Output the (x, y) coordinate of the center of the cell containing the given text.  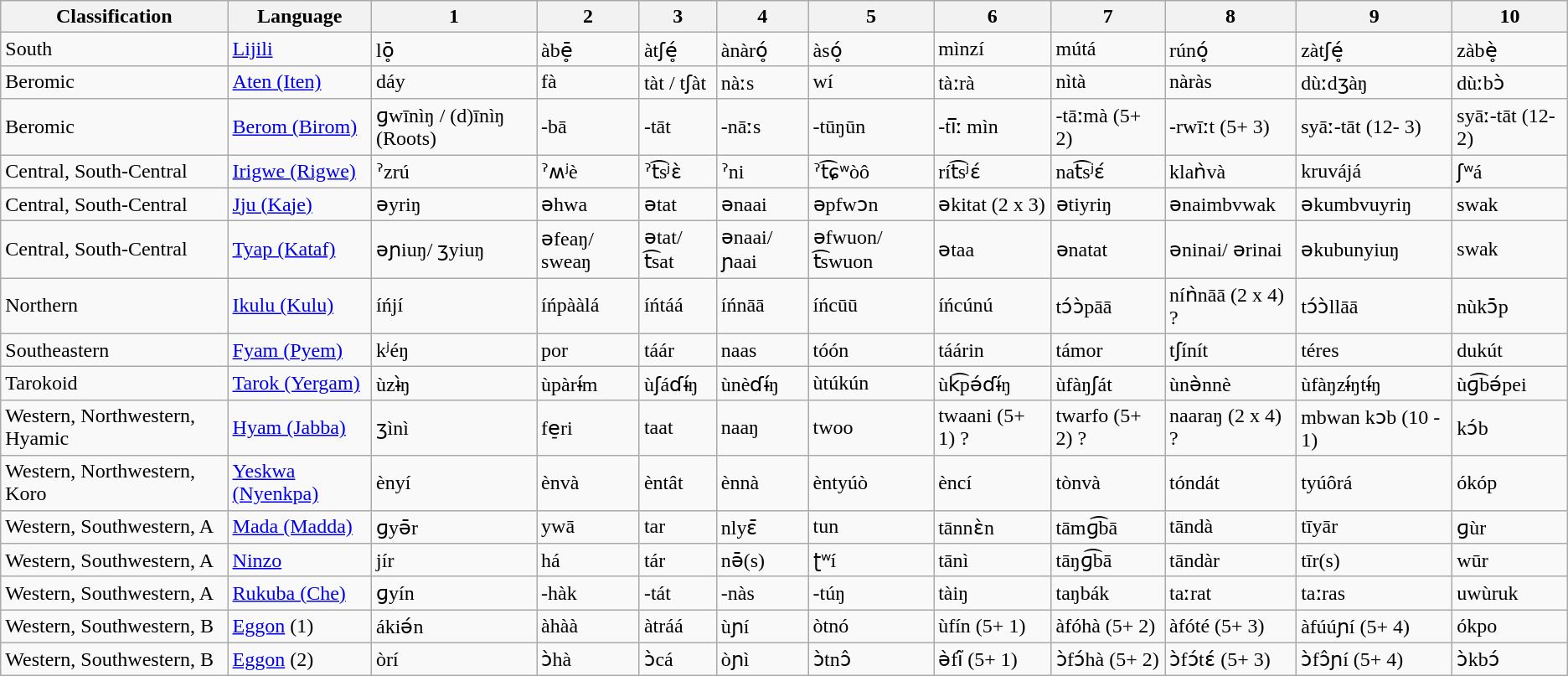
ətiyriŋ (1108, 204)
ənatat (1108, 250)
ywā (588, 527)
há (588, 560)
táár (678, 350)
fe̠ri (588, 427)
ˀt͡sʲɛ̀ (678, 171)
əfwuon/ t͡swuon (871, 250)
tɔ́ɔ̀pāā (1108, 307)
àtʃé̥ (678, 49)
ʈʷí (871, 560)
nat͡sʲɛ́ (1108, 171)
tāndàr (1231, 560)
àfóté (5+ 3) (1231, 627)
naaŋ (762, 427)
əkitat (2 x 3) (993, 204)
íńtáá (678, 307)
ənaai/ ɲaai (762, 250)
ˀzrú (454, 171)
-tāːmà (5+ 2) (1108, 127)
rúnó̥ (1231, 49)
tʃínít (1231, 350)
10 (1509, 17)
jír (454, 560)
ˀni (762, 171)
ùʃáɗɨ́ŋ (678, 384)
Eggon (2) (300, 659)
òɲì (762, 659)
ènvà (588, 482)
klaǹvà (1231, 171)
7 (1108, 17)
íńnāā (762, 307)
əninai/ ərinai (1231, 250)
-hàk (588, 593)
ɔ̀cá (678, 659)
Fyam (Pyem) (300, 350)
kʲéŋ (454, 350)
Tarokoid (114, 384)
àbē̥ (588, 49)
8 (1231, 17)
dukút (1509, 350)
ɔ̀tnɔ̂ (871, 659)
əyriŋ (454, 204)
ùɡ͡bə́pei (1509, 384)
-nàs (762, 593)
nìtà (1108, 82)
Ninzo (300, 560)
-nāːs (762, 127)
tàiŋ (993, 593)
àtráá (678, 627)
tóón (871, 350)
ɡyə̄r (454, 527)
Classification (114, 17)
tīr(s) (1375, 560)
syāː-tāt (12- 3) (1375, 127)
ùfàŋʃát (1108, 384)
tar (678, 527)
uwùruk (1509, 593)
íńcūū (871, 307)
nlyɛ̄ (762, 527)
twarfo (5+ 2) ? (1108, 427)
əɲiuŋ/ ʒyiuŋ (454, 250)
-bā (588, 127)
-túŋ (871, 593)
Lijili (300, 49)
Language (300, 17)
kɔ́b (1509, 427)
ənaai (762, 204)
tònvà (1108, 482)
tár (678, 560)
ùfín (5+ 1) (993, 627)
ɔ̀kbɔ́ (1509, 659)
South (114, 49)
ɔ̀fɔ̂ɲí (5+ 4) (1375, 659)
ùk͡pə́ɗɨ́ŋ (993, 384)
Aten (Iten) (300, 82)
táárin (993, 350)
tyúôrá (1375, 482)
Ikulu (Kulu) (300, 307)
àsó̥ (871, 49)
Western, Northwestern, Hyamic (114, 427)
ùpàrɨ́m (588, 384)
ùnèɗɨ́ŋ (762, 384)
taat (678, 427)
ɡyín (454, 593)
por (588, 350)
ʒìnì (454, 427)
əhwa (588, 204)
Tarok (Yergam) (300, 384)
Yeskwa (Nyenkpa) (300, 482)
Northern (114, 307)
dùːdʒàŋ (1375, 82)
tānnɛ̀n (993, 527)
lō̥ (454, 49)
ùnə̀nnè (1231, 384)
èncí (993, 482)
-tāt (678, 127)
ɡwīnìŋ / (d)īnìŋ (Roots) (454, 127)
4 (762, 17)
dùːbɔ̀ (1509, 82)
tāndà (1231, 527)
taːrat (1231, 593)
tóndát (1231, 482)
nùkɔ̄p (1509, 307)
5 (871, 17)
9 (1375, 17)
ùɲí (762, 627)
ənaimbvwak (1231, 204)
twoo (871, 427)
ɔ̀fɔ́tɛ́ (5+ 3) (1231, 659)
ànàró̥ (762, 49)
əkubunyiuŋ (1375, 250)
Jju (Kaje) (300, 204)
ùzɨ̀ŋ (454, 384)
naaraŋ (2 x 4) ? (1231, 427)
nàːs (762, 82)
ókpo (1509, 627)
àfúúɲí (5+ 4) (1375, 627)
Mada (Madda) (300, 527)
ɔ̀fɔ́hà (5+ 2) (1108, 659)
èntât (678, 482)
fà (588, 82)
1 (454, 17)
ɔ̀hà (588, 659)
wūr (1509, 560)
àhàà (588, 627)
ènyí (454, 482)
ˀʍʲè (588, 171)
tānì (993, 560)
mútá (1108, 49)
ákiə́n (454, 627)
Irigwe (Rigwe) (300, 171)
níǹnāā (2 x 4) ? (1231, 307)
òrí (454, 659)
àfóhà (5+ 2) (1108, 627)
támor (1108, 350)
téres (1375, 350)
Berom (Birom) (300, 127)
-tūŋūn (871, 127)
ɡùr (1509, 527)
3 (678, 17)
òtnó (871, 627)
tun (871, 527)
Western, Northwestern, Koro (114, 482)
ʃʷá (1509, 171)
ə̀fĩ́ (5+ 1) (993, 659)
ˀt͡ɕʷòô (871, 171)
tāŋɡ͡bā (1108, 560)
-tī̄ː mìn (993, 127)
zàbè̥ (1509, 49)
íńjí (454, 307)
syāː-tāt (12- 2) (1509, 127)
ətat (678, 204)
-rwīːt (5+ 3) (1231, 127)
zàtʃé̥ (1375, 49)
Rukuba (Che) (300, 593)
èntyúò (871, 482)
ènnà (762, 482)
nàràs (1231, 82)
ətat/ t͡sat (678, 250)
ókóp (1509, 482)
wí (871, 82)
əkumbvuyriŋ (1375, 204)
əpfwɔn (871, 204)
Eggon (1) (300, 627)
mbwan kɔb (10 - 1) (1375, 427)
Tyap (Kataf) (300, 250)
nə̄(s) (762, 560)
ùfàŋzɨ́ŋtɨ́ŋ (1375, 384)
2 (588, 17)
-tát (678, 593)
tàːrà (993, 82)
twaani (5+ 1) ? (993, 427)
Southeastern (114, 350)
əfeaŋ/ sweaŋ (588, 250)
íńcúnú (993, 307)
ətaa (993, 250)
taːras (1375, 593)
kruvájá (1375, 171)
naas (762, 350)
taŋbák (1108, 593)
íńpààlá (588, 307)
Hyam (Jabba) (300, 427)
rít͡sʲɛ́ (993, 171)
mìnzí (993, 49)
tāmɡ͡bā (1108, 527)
dáy (454, 82)
tàt / tʃàt (678, 82)
ùtúkún (871, 384)
tɔ́ɔ̀llāā (1375, 307)
tīyār (1375, 527)
6 (993, 17)
